Extract the (x, y) coordinate from the center of the cell holding the provided text.  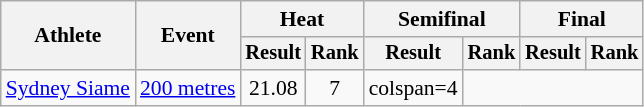
7 (335, 88)
21.08 (273, 88)
Semifinal (442, 19)
Athlete (68, 36)
Sydney Siame (68, 88)
colspan=4 (414, 88)
Heat (302, 19)
Final (582, 19)
200 metres (188, 88)
Event (188, 36)
